Detect which cell encompasses the target text, then output its [x, y] center coordinate. 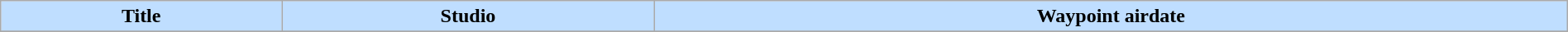
Title [141, 16]
Studio [468, 16]
Waypoint airdate [1111, 16]
